Pinpoint the cell where the given text exists, returning its [X, Y] midpoint coordinate. 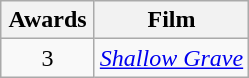
Shallow Grave [171, 58]
Film [171, 20]
3 [48, 58]
Awards [48, 20]
